Output the (X, Y) coordinate of the center of the cell containing the given text.  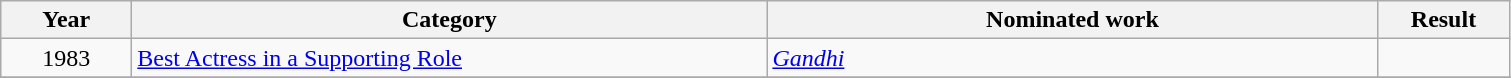
Result (1444, 20)
Nominated work (1072, 20)
Category (450, 20)
Gandhi (1072, 58)
Year (66, 20)
1983 (66, 58)
Best Actress in a Supporting Role (450, 58)
